Return the [x, y] coordinate for the center point of the cell that contains the specified text.  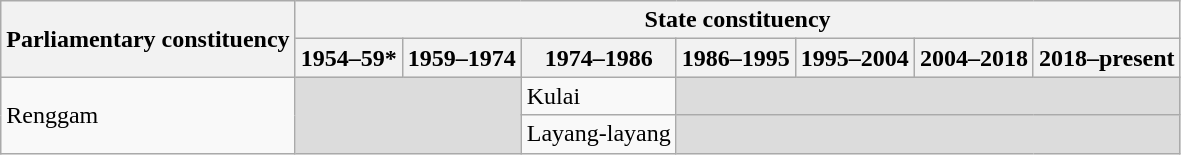
1954–59* [348, 58]
1986–1995 [736, 58]
2018–present [1106, 58]
1995–2004 [854, 58]
2004–2018 [974, 58]
State constituency [738, 20]
Layang-layang [598, 134]
Parliamentary constituency [148, 39]
1959–1974 [462, 58]
Kulai [598, 96]
Renggam [148, 115]
1974–1986 [598, 58]
